Find where the given text appears and provide that cell's center as (x, y) coordinate. 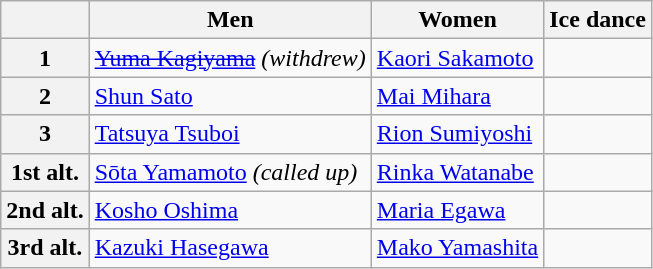
Sōta Yamamoto (called up) (230, 172)
Tatsuya Tsuboi (230, 134)
Mako Yamashita (457, 248)
Ice dance (598, 20)
3rd alt. (45, 248)
Rion Sumiyoshi (457, 134)
3 (45, 134)
Rinka Watanabe (457, 172)
Kaori Sakamoto (457, 58)
Women (457, 20)
Men (230, 20)
2 (45, 96)
Yuma Kagiyama (withdrew) (230, 58)
Kosho Oshima (230, 210)
Kazuki Hasegawa (230, 248)
Mai Mihara (457, 96)
1st alt. (45, 172)
1 (45, 58)
2nd alt. (45, 210)
Maria Egawa (457, 210)
Shun Sato (230, 96)
